Capture the cell that displays the provided text and extract its (x, y) central coordinate. 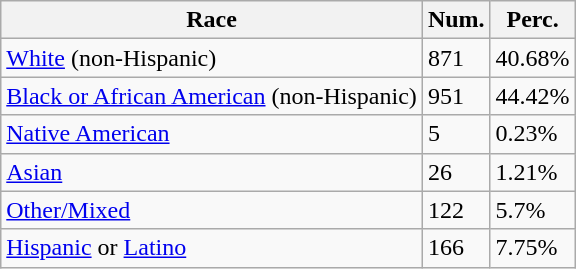
5 (456, 134)
122 (456, 210)
Hispanic or Latino (212, 248)
0.23% (532, 134)
871 (456, 58)
40.68% (532, 58)
1.21% (532, 172)
951 (456, 96)
26 (456, 172)
Black or African American (non-Hispanic) (212, 96)
5.7% (532, 210)
White (non-Hispanic) (212, 58)
Race (212, 20)
Num. (456, 20)
166 (456, 248)
Perc. (532, 20)
44.42% (532, 96)
7.75% (532, 248)
Asian (212, 172)
Native American (212, 134)
Other/Mixed (212, 210)
